Scan for the cell matching the given text and deliver its (x, y) coordinate at center. 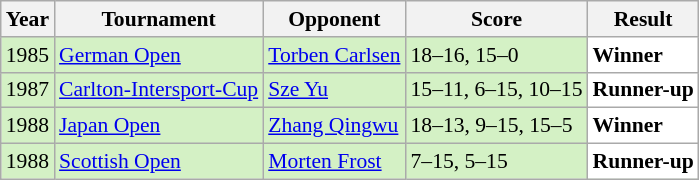
Morten Frost (334, 162)
7–15, 5–15 (496, 162)
Opponent (334, 19)
Carlton-Intersport-Cup (158, 90)
15–11, 6–15, 10–15 (496, 90)
18–13, 9–15, 15–5 (496, 126)
1985 (28, 55)
1987 (28, 90)
Sze Yu (334, 90)
18–16, 15–0 (496, 55)
Result (644, 19)
Tournament (158, 19)
Year (28, 19)
Zhang Qingwu (334, 126)
Score (496, 19)
Scottish Open (158, 162)
German Open (158, 55)
Torben Carlsen (334, 55)
Japan Open (158, 126)
